Determine the (X, Y) coordinate at the center of the cell enclosing the given text.  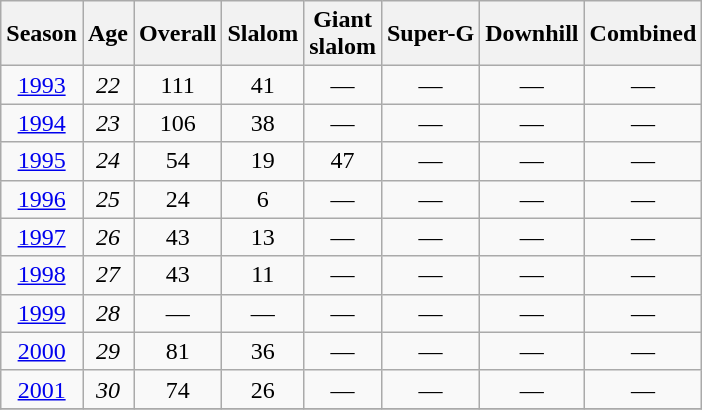
2001 (42, 389)
6 (263, 199)
Season (42, 34)
13 (263, 237)
22 (108, 85)
47 (343, 161)
1993 (42, 85)
38 (263, 123)
111 (178, 85)
29 (108, 351)
Overall (178, 34)
Combined (643, 34)
Slalom (263, 34)
74 (178, 389)
1994 (42, 123)
106 (178, 123)
30 (108, 389)
25 (108, 199)
Downhill (532, 34)
1998 (42, 275)
Giantslalom (343, 34)
81 (178, 351)
11 (263, 275)
1997 (42, 237)
28 (108, 313)
1996 (42, 199)
27 (108, 275)
54 (178, 161)
1995 (42, 161)
41 (263, 85)
Age (108, 34)
Super-G (430, 34)
19 (263, 161)
36 (263, 351)
1999 (42, 313)
2000 (42, 351)
23 (108, 123)
